Extract the [X, Y] coordinate from the center of the cell holding the provided text.  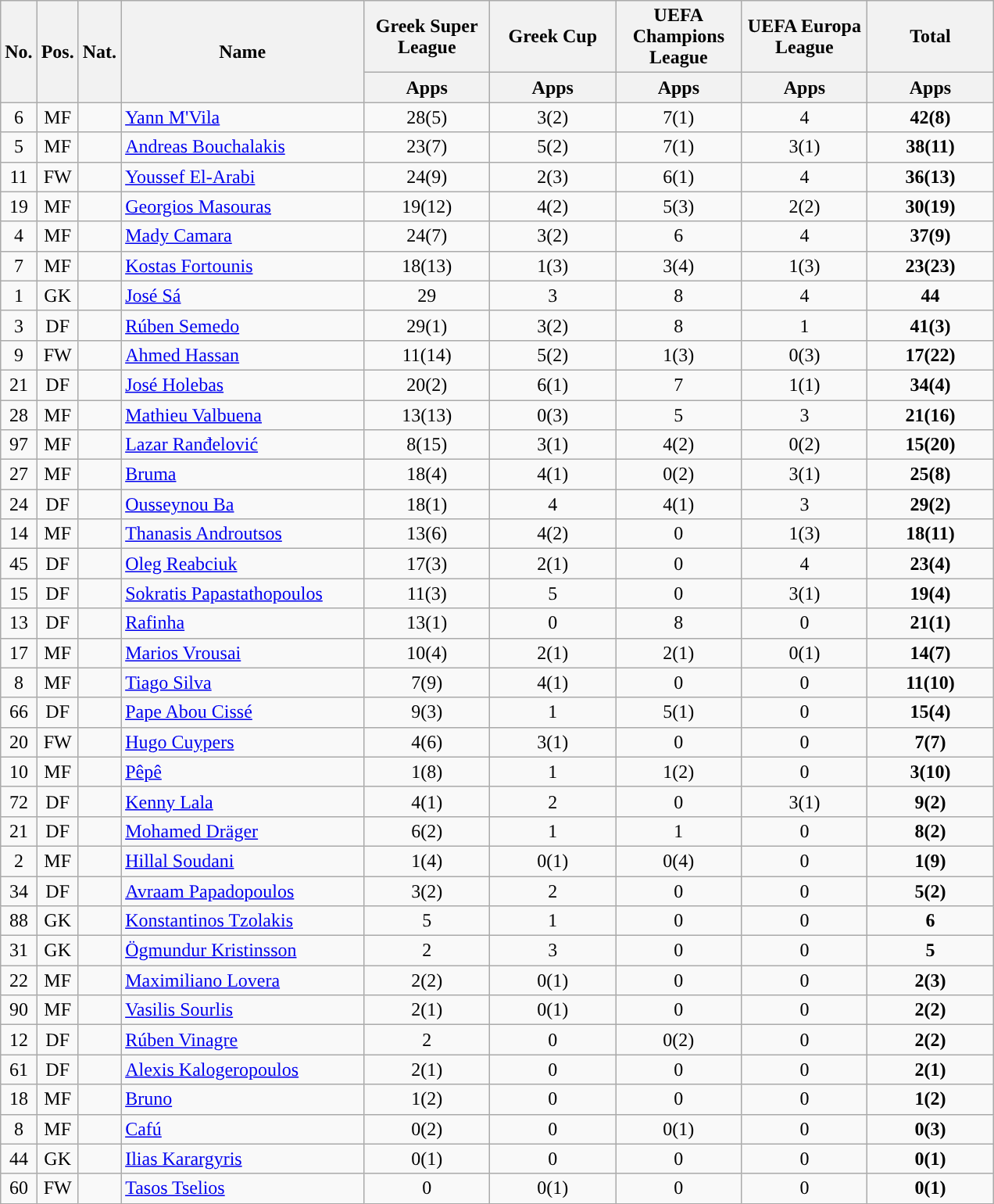
Mady Camara [242, 236]
Cafú [242, 1129]
Alexis Kalogeropoulos [242, 1070]
José Sá [242, 296]
7(9) [427, 683]
17(22) [930, 355]
24 [19, 504]
Nat. [99, 52]
Andreas Bouchalakis [242, 147]
Maximiliano Lovera [242, 980]
13 [19, 623]
14 [19, 534]
Bruma [242, 475]
15(20) [930, 445]
21(16) [930, 415]
Rúben Vinagre [242, 1040]
Ilias Karargyris [242, 1159]
22 [19, 980]
11(3) [427, 593]
Kostas Fortounis [242, 266]
UEFA Europa League [805, 37]
34 [19, 890]
45 [19, 564]
19(12) [427, 206]
6(2) [427, 831]
Yann M'Vila [242, 117]
21(1) [930, 623]
Konstantinos Tzolakis [242, 921]
24(7) [427, 236]
37(9) [930, 236]
25(8) [930, 475]
42(8) [930, 117]
19(4) [930, 593]
14(7) [930, 653]
8(15) [427, 445]
Mathieu Valbuena [242, 415]
23(7) [427, 147]
13(6) [427, 534]
90 [19, 1010]
27 [19, 475]
18(13) [427, 266]
9(2) [930, 801]
97 [19, 445]
Total [930, 37]
34(4) [930, 385]
Sokratis Papastathopoulos [242, 593]
Tasos Tselios [242, 1188]
5(1) [678, 712]
38(11) [930, 147]
Vasilis Sourlis [242, 1010]
Rafinha [242, 623]
Hillal Soudani [242, 861]
9 [19, 355]
41(3) [930, 325]
10 [19, 772]
Oleg Reabciuk [242, 564]
3(4) [678, 266]
3(10) [930, 772]
20 [19, 742]
No. [19, 52]
Lazar Ranđelović [242, 445]
66 [19, 712]
Greek Cup [553, 37]
Pos. [58, 52]
11(14) [427, 355]
1(9) [930, 861]
60 [19, 1188]
1(1) [805, 385]
Georgios Masouras [242, 206]
36(13) [930, 177]
23(23) [930, 266]
Ahmed Hassan [242, 355]
1(8) [427, 772]
Pape Abou Cissé [242, 712]
30(19) [930, 206]
12 [19, 1040]
18(1) [427, 504]
17 [19, 653]
8(2) [930, 831]
Pêpê [242, 772]
Marios Vrousai [242, 653]
9(3) [427, 712]
Ögmundur Kristinsson [242, 951]
88 [19, 921]
1(4) [427, 861]
Youssef El-Arabi [242, 177]
11(10) [930, 683]
Name [242, 52]
13(1) [427, 623]
29(1) [427, 325]
Greek Super League [427, 37]
20(2) [427, 385]
Bruno [242, 1099]
Kenny Lala [242, 801]
UEFA Champions League [678, 37]
15(4) [930, 712]
18 [19, 1099]
Hugo Cuypers [242, 742]
Mohamed Dräger [242, 831]
29(2) [930, 504]
4(6) [427, 742]
61 [19, 1070]
Tiago Silva [242, 683]
23(4) [930, 564]
7(7) [930, 742]
28(5) [427, 117]
19 [19, 206]
0(4) [678, 861]
18(11) [930, 534]
Ousseynou Ba [242, 504]
Thanasis Androutsos [242, 534]
15 [19, 593]
José Holebas [242, 385]
Avraam Papadopoulos [242, 890]
31 [19, 951]
Rúben Semedo [242, 325]
24(9) [427, 177]
72 [19, 801]
11 [19, 177]
5(3) [678, 206]
10(4) [427, 653]
18(4) [427, 475]
28 [19, 415]
13(13) [427, 415]
29 [427, 296]
17(3) [427, 564]
